Capture the cell that displays the provided text and extract its [x, y] central coordinate. 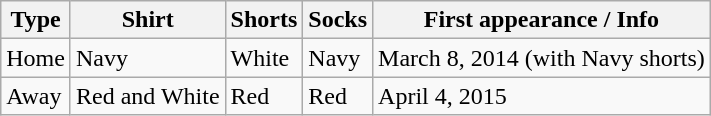
Red and White [148, 96]
Home [36, 58]
April 4, 2015 [542, 96]
Shorts [264, 20]
Type [36, 20]
Away [36, 96]
Shirt [148, 20]
Socks [338, 20]
White [264, 58]
First appearance / Info [542, 20]
March 8, 2014 (with Navy shorts) [542, 58]
